Pinpoint the cell where the given text exists, returning its [x, y] midpoint coordinate. 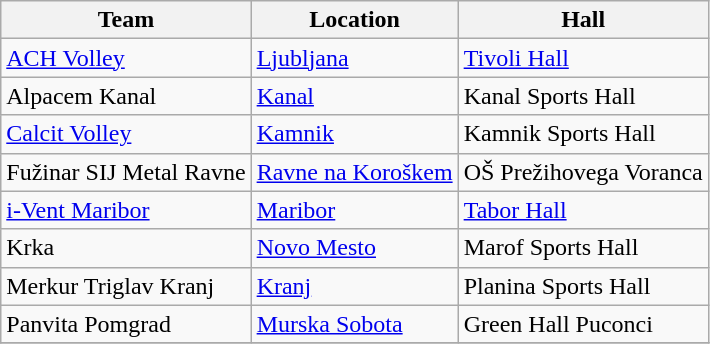
Tivoli Hall [583, 58]
OŠ Prežihovega Voranca [583, 172]
Ravne na Koroškem [354, 172]
i-Vent Maribor [126, 210]
Ljubljana [354, 58]
Kanal [354, 96]
Kanal Sports Hall [583, 96]
Team [126, 20]
Hall [583, 20]
Kamnik Sports Hall [583, 134]
Kamnik [354, 134]
Novo Mesto [354, 248]
Merkur Triglav Kranj [126, 286]
ACH Volley [126, 58]
Maribor [354, 210]
Calcit Volley [126, 134]
Green Hall Puconci [583, 324]
Planina Sports Hall [583, 286]
Tabor Hall [583, 210]
Murska Sobota [354, 324]
Kranj [354, 286]
Panvita Pomgrad [126, 324]
Location [354, 20]
Krka [126, 248]
Fužinar SIJ Metal Ravne [126, 172]
Alpacem Kanal [126, 96]
Marof Sports Hall [583, 248]
